Identify which cell holds the provided text, then report its (x, y) central coordinate. 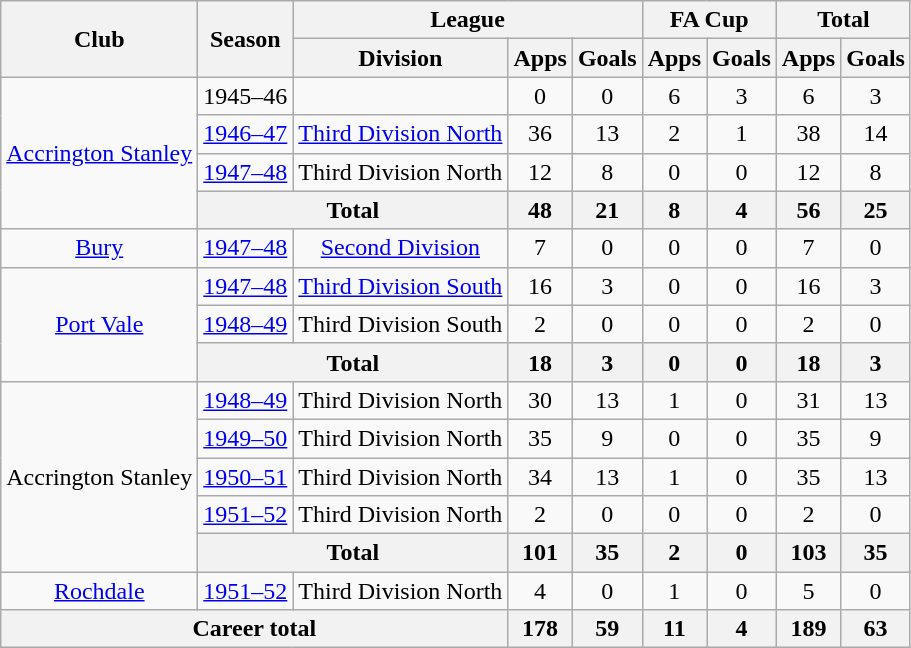
Season (246, 39)
56 (808, 210)
Division (400, 58)
1949–50 (246, 438)
101 (540, 553)
Career total (254, 629)
36 (540, 134)
25 (876, 210)
103 (808, 553)
FA Cup (709, 20)
48 (540, 210)
34 (540, 477)
Bury (100, 248)
59 (607, 629)
189 (808, 629)
Club (100, 39)
1946–47 (246, 134)
178 (540, 629)
Second Division (400, 248)
Port Vale (100, 324)
38 (808, 134)
1945–46 (246, 96)
14 (876, 134)
11 (674, 629)
1950–51 (246, 477)
Rochdale (100, 591)
31 (808, 400)
21 (607, 210)
63 (876, 629)
30 (540, 400)
5 (808, 591)
League (468, 20)
